Return the [X, Y] coordinate for the center point of the cell that contains the specified text.  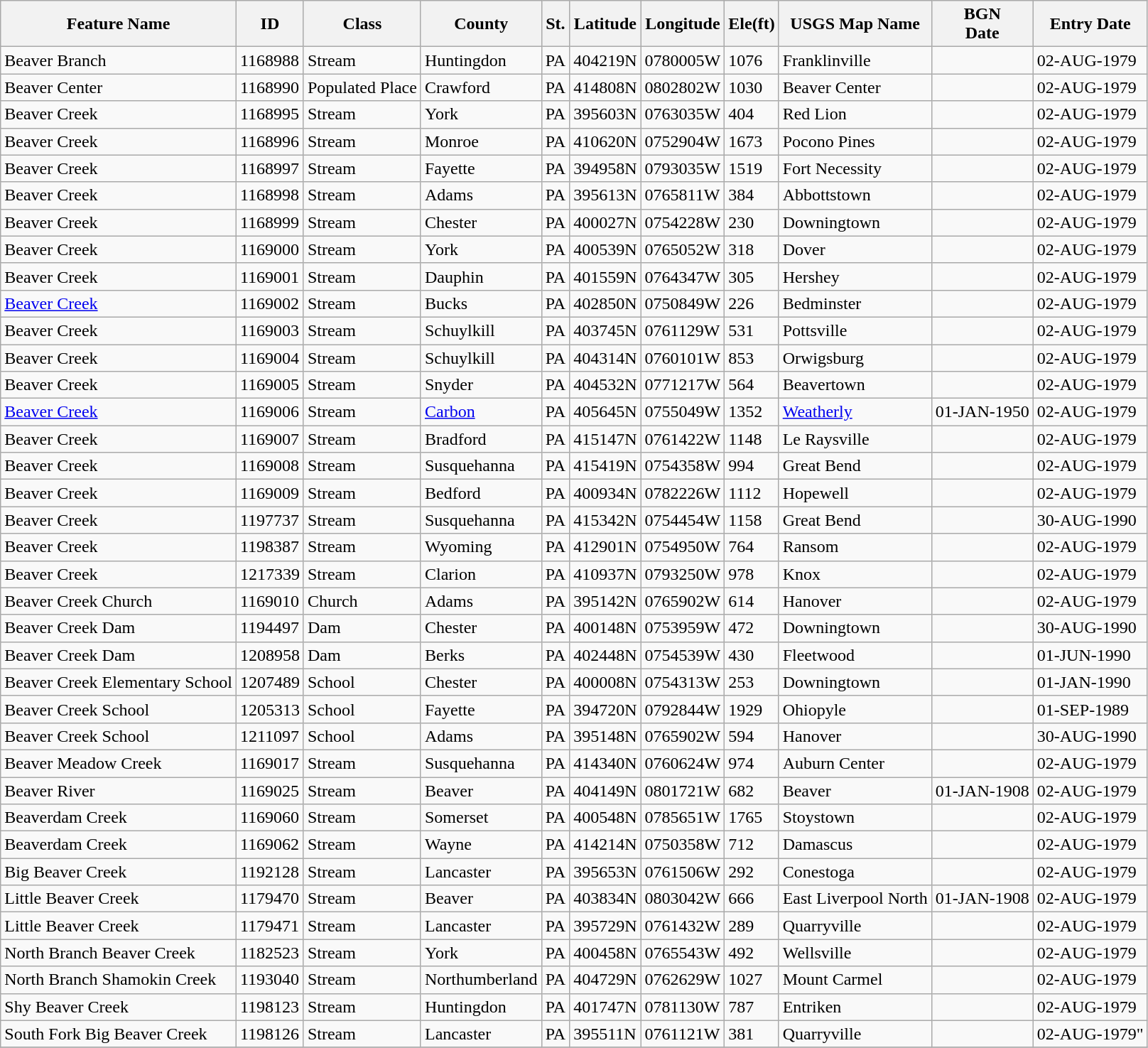
Populated Place [362, 87]
405645N [605, 412]
0780005W [683, 60]
1168999 [270, 222]
0781130W [683, 1007]
403834N [605, 899]
North Branch Shamokin Creek [119, 980]
1168995 [270, 114]
1197737 [270, 520]
1168996 [270, 141]
0782226W [683, 493]
1169003 [270, 330]
1169062 [270, 845]
978 [752, 574]
414808N [605, 87]
0771217W [683, 385]
Ransom [855, 547]
ID [270, 24]
St. [556, 24]
402850N [605, 303]
414214N [605, 845]
395613N [605, 195]
1519 [752, 168]
400934N [605, 493]
Entriken [855, 1007]
1158 [752, 520]
1179470 [270, 899]
Somerset [481, 818]
0752904W [683, 141]
Damascus [855, 845]
1169002 [270, 303]
North Branch Beaver Creek [119, 953]
BGNDate [982, 24]
403745N [605, 330]
400027N [605, 222]
01-JUN-1990 [1090, 655]
0753959W [683, 628]
400458N [605, 953]
415342N [605, 520]
412901N [605, 547]
1352 [752, 412]
404219N [605, 60]
974 [752, 763]
384 [752, 195]
0761129W [683, 330]
Crawford [481, 87]
Hopewell [855, 493]
402448N [605, 655]
318 [752, 249]
0755049W [683, 412]
0754228W [683, 222]
492 [752, 953]
1198387 [270, 547]
1148 [752, 439]
1217339 [270, 574]
0754358W [683, 466]
404729N [605, 980]
Conestoga [855, 872]
Orwigsburg [855, 357]
Church [362, 601]
712 [752, 845]
1192128 [270, 872]
01-JAN-1950 [982, 412]
226 [752, 303]
1169007 [270, 439]
Abbottstown [855, 195]
0761121W [683, 1034]
Beavertown [855, 385]
01-SEP-1989 [1090, 709]
400008N [605, 682]
0765543W [683, 953]
395653N [605, 872]
County [481, 24]
Dauphin [481, 276]
Beaver Branch [119, 60]
Fleetwood [855, 655]
South Fork Big Beaver Creek [119, 1034]
0750849W [683, 303]
0801721W [683, 791]
1169006 [270, 412]
853 [752, 357]
666 [752, 899]
1194497 [270, 628]
Franklinville [855, 60]
Red Lion [855, 114]
1179471 [270, 926]
0761422W [683, 439]
01-JAN-1990 [1090, 682]
USGS Map Name [855, 24]
404149N [605, 791]
1169017 [270, 763]
Longitude [683, 24]
Class [362, 24]
395603N [605, 114]
Berks [481, 655]
0754539W [683, 655]
404532N [605, 385]
0760101W [683, 357]
400548N [605, 818]
1205313 [270, 709]
Auburn Center [855, 763]
0803042W [683, 899]
1211097 [270, 736]
394958N [605, 168]
682 [752, 791]
East Liverpool North [855, 899]
Bedminster [855, 303]
0765811W [683, 195]
230 [752, 222]
Le Raysville [855, 439]
410620N [605, 141]
Pottsville [855, 330]
1169001 [270, 276]
Latitude [605, 24]
0792844W [683, 709]
787 [752, 1007]
0765052W [683, 249]
Dover [855, 249]
Beaver Creek Church [119, 601]
Ele(ft) [752, 24]
401747N [605, 1007]
0761432W [683, 926]
0762629W [683, 980]
Snyder [481, 385]
Clarion [481, 574]
1112 [752, 493]
0802802W [683, 87]
414340N [605, 763]
394720N [605, 709]
Hershey [855, 276]
1169009 [270, 493]
994 [752, 466]
531 [752, 330]
0750358W [683, 845]
1168997 [270, 168]
0763035W [683, 114]
594 [752, 736]
1169010 [270, 601]
1207489 [270, 682]
Carbon [481, 412]
395142N [605, 601]
Mount Carmel [855, 980]
Wayne [481, 845]
0760624W [683, 763]
395148N [605, 736]
0754950W [683, 547]
0754454W [683, 520]
564 [752, 385]
400539N [605, 249]
472 [752, 628]
401559N [605, 276]
1027 [752, 980]
Entry Date [1090, 24]
404 [752, 114]
1198123 [270, 1007]
Bradford [481, 439]
292 [752, 872]
Beaver Creek Elementary School [119, 682]
Bucks [481, 303]
1030 [752, 87]
Beaver River [119, 791]
Feature Name [119, 24]
Knox [855, 574]
1929 [752, 709]
Ohiopyle [855, 709]
1169000 [270, 249]
Bedford [481, 493]
395511N [605, 1034]
1208958 [270, 655]
Wyoming [481, 547]
Weatherly [855, 412]
1193040 [270, 980]
0754313W [683, 682]
404314N [605, 357]
Shy Beaver Creek [119, 1007]
Wellsville [855, 953]
289 [752, 926]
0764347W [683, 276]
0761506W [683, 872]
Stoystown [855, 818]
1169025 [270, 791]
400148N [605, 628]
614 [752, 601]
764 [752, 547]
1673 [752, 141]
415419N [605, 466]
Pocono Pines [855, 141]
1168988 [270, 60]
381 [752, 1034]
0785651W [683, 818]
1169005 [270, 385]
1182523 [270, 953]
305 [752, 276]
1765 [752, 818]
1168998 [270, 195]
1169008 [270, 466]
1168990 [270, 87]
415147N [605, 439]
1169004 [270, 357]
Beaver Meadow Creek [119, 763]
Northumberland [481, 980]
1076 [752, 60]
410937N [605, 574]
1169060 [270, 818]
253 [752, 682]
Fort Necessity [855, 168]
1198126 [270, 1034]
395729N [605, 926]
Big Beaver Creek [119, 872]
430 [752, 655]
0793250W [683, 574]
0793035W [683, 168]
02-AUG-1979" [1090, 1034]
Monroe [481, 141]
